From the cell containing the given text, extract its center point as (X, Y) coordinate. 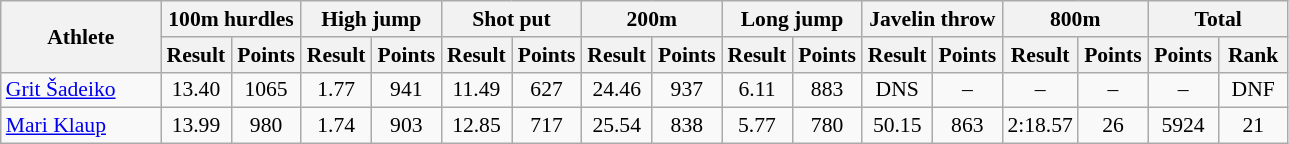
627 (547, 90)
1065 (266, 90)
5.77 (757, 126)
24.46 (617, 90)
903 (406, 126)
50.15 (897, 126)
Rank (1253, 55)
Grit Šadeiko (81, 90)
863 (967, 126)
Athlete (81, 36)
25.54 (617, 126)
DNS (897, 90)
13.99 (196, 126)
Long jump (792, 19)
21 (1253, 126)
717 (547, 126)
Shot put (511, 19)
Total (1218, 19)
High jump (371, 19)
780 (827, 126)
1.77 (336, 90)
838 (687, 126)
100m hurdles (231, 19)
1.74 (336, 126)
800m (1075, 19)
6.11 (757, 90)
Mari Klaup (81, 126)
Javelin throw (932, 19)
13.40 (196, 90)
26 (1113, 126)
937 (687, 90)
5924 (1183, 126)
200m (652, 19)
11.49 (476, 90)
DNF (1253, 90)
980 (266, 126)
941 (406, 90)
883 (827, 90)
12.85 (476, 126)
2:18.57 (1040, 126)
